Find where the given text appears and provide that cell's center as (x, y) coordinate. 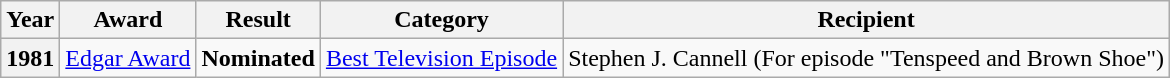
Recipient (866, 20)
Award (128, 20)
Stephen J. Cannell (For episode "Tenspeed and Brown Shoe") (866, 58)
Nominated (258, 58)
Edgar Award (128, 58)
1981 (30, 58)
Best Television Episode (441, 58)
Category (441, 20)
Year (30, 20)
Result (258, 20)
